Find where the given text appears and provide that cell's center as [x, y] coordinate. 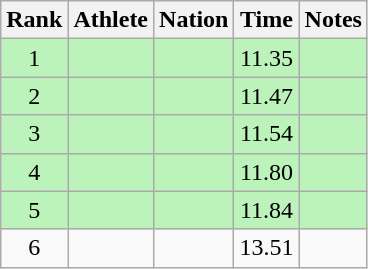
2 [34, 96]
Time [266, 20]
5 [34, 210]
Notes [333, 20]
Rank [34, 20]
Athlete [111, 20]
3 [34, 134]
11.84 [266, 210]
6 [34, 248]
Nation [194, 20]
11.54 [266, 134]
11.80 [266, 172]
11.35 [266, 58]
11.47 [266, 96]
4 [34, 172]
13.51 [266, 248]
1 [34, 58]
